For the text-containing cell, return its midpoint in (X, Y) coordinate format. 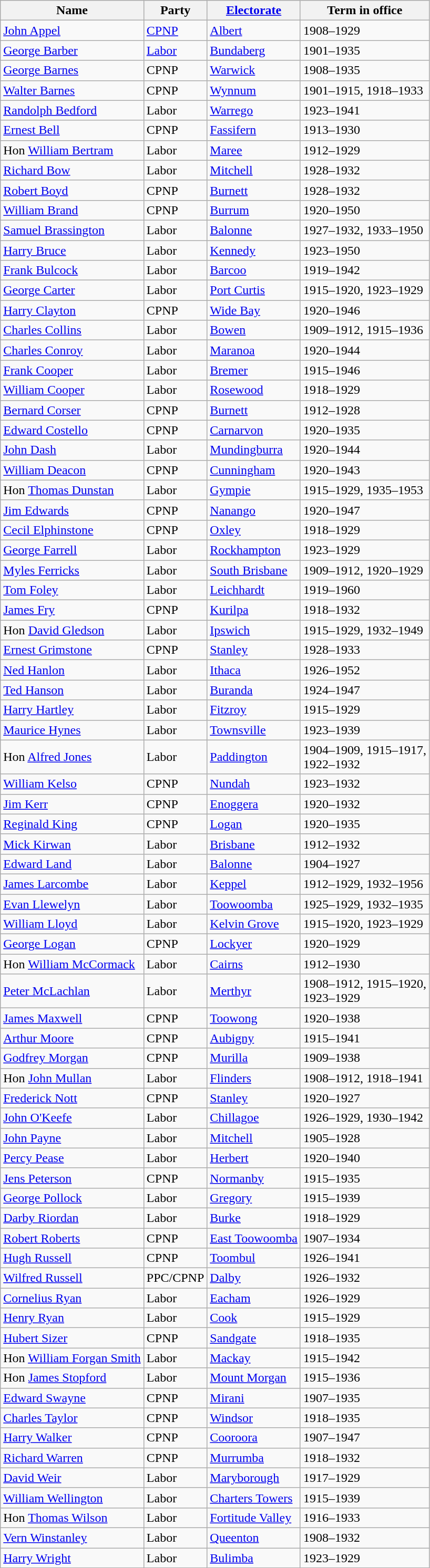
Myles Ferricks (73, 570)
1916–1933 (365, 1518)
1920–1927 (365, 1098)
Burrum (254, 210)
Cornelius Ryan (73, 1298)
Robert Boyd (73, 190)
1924–1947 (365, 690)
Leichhardt (254, 590)
James Larcombe (73, 884)
Harry Wright (73, 1558)
Hon William Forgan Smith (73, 1358)
William Cooper (73, 390)
Cairns (254, 964)
Edward Swayne (73, 1398)
1915–1936 (365, 1378)
1907–1947 (365, 1438)
Mundingburra (254, 450)
William Lloyd (73, 924)
Toowong (254, 1018)
1912–1929 (365, 150)
1920–1929 (365, 944)
Hon William McCormack (73, 964)
William Brand (73, 210)
Maree (254, 150)
1907–1935 (365, 1398)
Walter Barnes (73, 90)
George Barber (73, 50)
John Appel (73, 30)
Murrumba (254, 1458)
Warrego (254, 110)
Maryborough (254, 1478)
Gympie (254, 490)
Paddington (254, 757)
1912–1929, 1932–1956 (365, 884)
Jens Peterson (73, 1178)
1923–1932 (365, 784)
1912–1930 (365, 964)
Ithaca (254, 670)
1908–1912, 1918–1941 (365, 1078)
1926–1929, 1930–1942 (365, 1118)
Aubigny (254, 1038)
East Toowoomba (254, 1238)
Bernard Corser (73, 410)
Samuel Brassington (73, 230)
Frederick Nott (73, 1098)
1923–1939 (365, 730)
Edward Costello (73, 430)
Hon Alfred Jones (73, 757)
1920–1946 (365, 310)
1915–1942 (365, 1358)
Port Curtis (254, 290)
Hon Thomas Dunstan (73, 490)
Jim Kerr (73, 804)
Rosewood (254, 390)
1927–1932, 1933–1950 (365, 230)
Logan (254, 824)
Kelvin Grove (254, 924)
Fortitude Valley (254, 1518)
Windsor (254, 1418)
Cecil Elphinstone (73, 530)
1920–1950 (365, 210)
Fitzroy (254, 710)
1909–1938 (365, 1058)
George Pollock (73, 1198)
John O'Keefe (73, 1118)
Hugh Russell (73, 1258)
1926–1952 (365, 670)
Ted Hanson (73, 690)
Mackay (254, 1358)
1915–1946 (365, 370)
1912–1928 (365, 410)
Mirani (254, 1398)
Hon James Stopford (73, 1378)
Charters Towers (254, 1498)
Bremer (254, 370)
1920–1932 (365, 804)
Bundaberg (254, 50)
Dalby (254, 1278)
1908–1935 (365, 70)
Hon John Mullan (73, 1078)
Tom Foley (73, 590)
Chillagoe (254, 1118)
Kurilpa (254, 610)
PPC/CPNP (175, 1278)
Term in office (365, 11)
Cook (254, 1318)
1915–1929, 1932–1949 (365, 630)
Lockyer (254, 944)
Randolph Bedford (73, 110)
Percy Pease (73, 1158)
Townsville (254, 730)
1904–1909, 1915–1917,1922–1932 (365, 757)
Ernest Grimstone (73, 650)
1919–1942 (365, 270)
Eacham (254, 1298)
Henry Ryan (73, 1318)
Robert Roberts (73, 1238)
George Barnes (73, 70)
Wynnum (254, 90)
Bowen (254, 330)
Arthur Moore (73, 1038)
Frank Cooper (73, 370)
Vern Winstanley (73, 1538)
1915–1941 (365, 1038)
Peter McLachlan (73, 991)
Warwick (254, 70)
John Payne (73, 1138)
Toowoomba (254, 904)
Hon David Gledson (73, 630)
Harry Hartley (73, 710)
1904–1927 (365, 864)
Fassifern (254, 130)
Queenton (254, 1538)
Charles Conroy (73, 350)
James Fry (73, 610)
1915–1935 (365, 1178)
Brisbane (254, 844)
Charles Taylor (73, 1418)
Nundah (254, 784)
1908–1912, 1915–1920,1923–1929 (365, 991)
William Deacon (73, 470)
Edward Land (73, 864)
Rockhampton (254, 550)
1919–1960 (365, 590)
1917–1929 (365, 1478)
1912–1932 (365, 844)
1920–1947 (365, 510)
Gregory (254, 1198)
Normanby (254, 1178)
Buranda (254, 690)
Godfrey Morgan (73, 1058)
1923–1941 (365, 110)
1926–1941 (365, 1258)
William Wellington (73, 1498)
James Maxwell (73, 1018)
Enoggera (254, 804)
Herbert (254, 1158)
Party (175, 11)
1913–1930 (365, 130)
Hon Thomas Wilson (73, 1518)
Barcoo (254, 270)
George Carter (73, 290)
1926–1932 (365, 1278)
Merthyr (254, 991)
1901–1915, 1918–1933 (365, 90)
Murilla (254, 1058)
Albert (254, 30)
Ipswich (254, 630)
Toombul (254, 1258)
Sandgate (254, 1338)
Cunningham (254, 470)
George Logan (73, 944)
John Dash (73, 450)
South Brisbane (254, 570)
Hon William Bertram (73, 150)
1925–1929, 1932–1935 (365, 904)
Electorate (254, 11)
Burke (254, 1218)
Frank Bulcock (73, 270)
George Farrell (73, 550)
Harry Bruce (73, 250)
Darby Riordan (73, 1218)
Carnarvon (254, 430)
1909–1912, 1915–1936 (365, 330)
1915–1929, 1935–1953 (365, 490)
David Weir (73, 1478)
Ned Hanlon (73, 670)
1928–1933 (365, 650)
Harry Clayton (73, 310)
Ernest Bell (73, 130)
Mick Kirwan (73, 844)
Flinders (254, 1078)
Maurice Hynes (73, 730)
Wide Bay (254, 310)
Jim Edwards (73, 510)
1926–1929 (365, 1298)
Cooroora (254, 1438)
1908–1929 (365, 30)
1920–1940 (365, 1158)
Kennedy (254, 250)
Mount Morgan (254, 1378)
Nanango (254, 510)
1920–1938 (365, 1018)
1901–1935 (365, 50)
Name (73, 11)
Evan Llewelyn (73, 904)
Maranoa (254, 350)
Bulimba (254, 1558)
Hubert Sizer (73, 1338)
Charles Collins (73, 330)
Harry Walker (73, 1438)
1905–1928 (365, 1138)
1907–1934 (365, 1238)
Keppel (254, 884)
1923–1950 (365, 250)
Richard Warren (73, 1458)
1908–1932 (365, 1538)
1920–1943 (365, 470)
Richard Bow (73, 170)
William Kelso (73, 784)
1909–1912, 1920–1929 (365, 570)
Reginald King (73, 824)
Oxley (254, 530)
Wilfred Russell (73, 1278)
